Capture the cell that displays the provided text and extract its (X, Y) central coordinate. 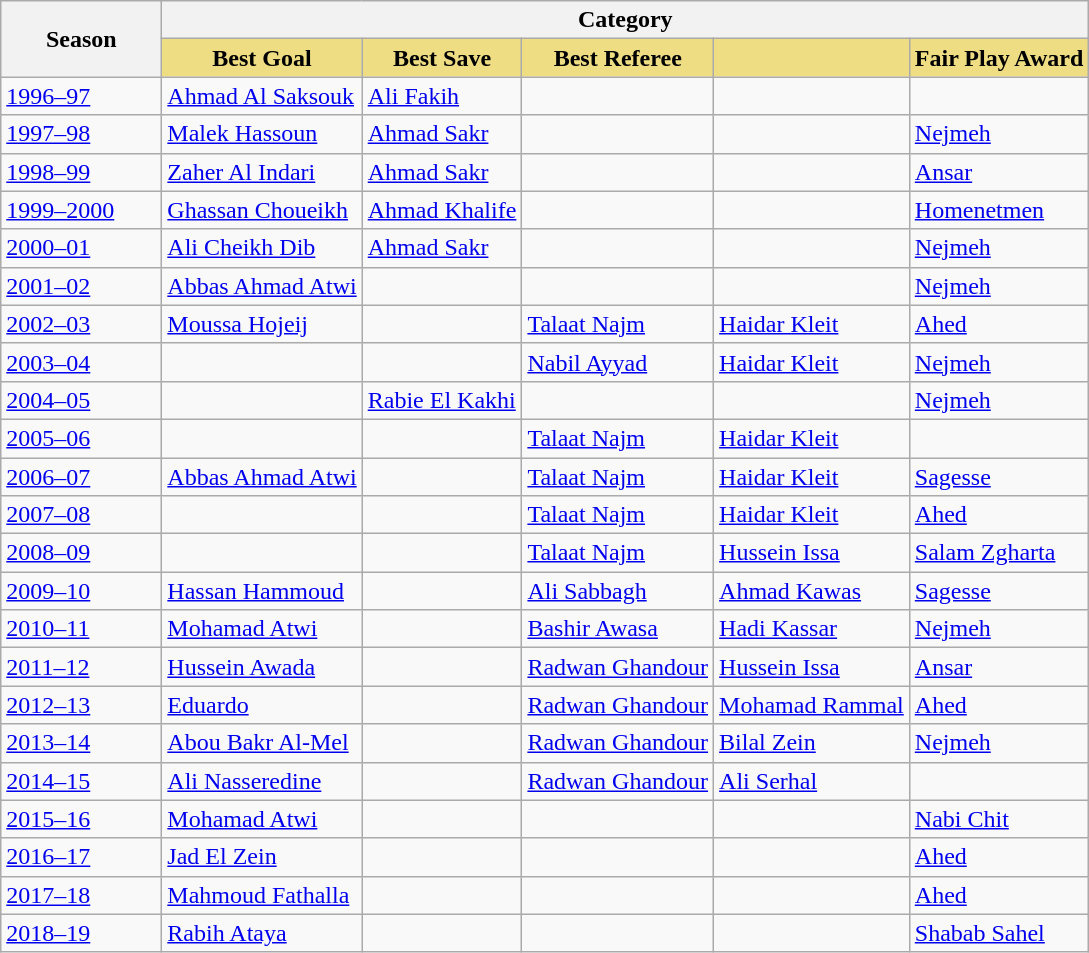
Hadi Kassar (812, 629)
1997–98 (82, 134)
Ali Nasseredine (262, 781)
2002–03 (82, 324)
Best Goal (262, 58)
2014–15 (82, 781)
Ahmad Khalife (442, 210)
Hassan Hammoud (262, 591)
Ghassan Choueikh (262, 210)
Eduardo (262, 705)
Abou Bakr Al-Mel (262, 743)
Rabih Ataya (262, 933)
2012–13 (82, 705)
2007–08 (82, 515)
Ahmad Kawas (812, 591)
Bashir Awasa (618, 629)
Fair Play Award (999, 58)
Best Save (442, 58)
Shabab Sahel (999, 933)
2006–07 (82, 477)
Jad El Zein (262, 857)
1998–99 (82, 172)
Mahmoud Fathalla (262, 895)
Hussein Awada (262, 667)
2000–01 (82, 248)
Ali Fakih (442, 96)
2015–16 (82, 819)
2013–14 (82, 743)
2008–09 (82, 553)
Ali Cheikh Dib (262, 248)
2001–02 (82, 286)
Moussa Hojeij (262, 324)
Zaher Al Indari (262, 172)
Malek Hassoun (262, 134)
1999–2000 (82, 210)
2018–19 (82, 933)
2017–18 (82, 895)
Mohamad Rammal (812, 705)
Nabi Chit (999, 819)
1996–97 (82, 96)
2004–05 (82, 400)
Season (82, 39)
2011–12 (82, 667)
2016–17 (82, 857)
Ali Sabbagh (618, 591)
Ahmad Al Saksouk (262, 96)
2010–11 (82, 629)
Best Referee (618, 58)
2009–10 (82, 591)
Salam Zgharta (999, 553)
Category (626, 20)
Nabil Ayyad (618, 362)
Rabie El Kakhi (442, 400)
Bilal Zein (812, 743)
2005–06 (82, 438)
Ali Serhal (812, 781)
2003–04 (82, 362)
Homenetmen (999, 210)
